Pinpoint the cell where the given text exists, returning its (x, y) midpoint coordinate. 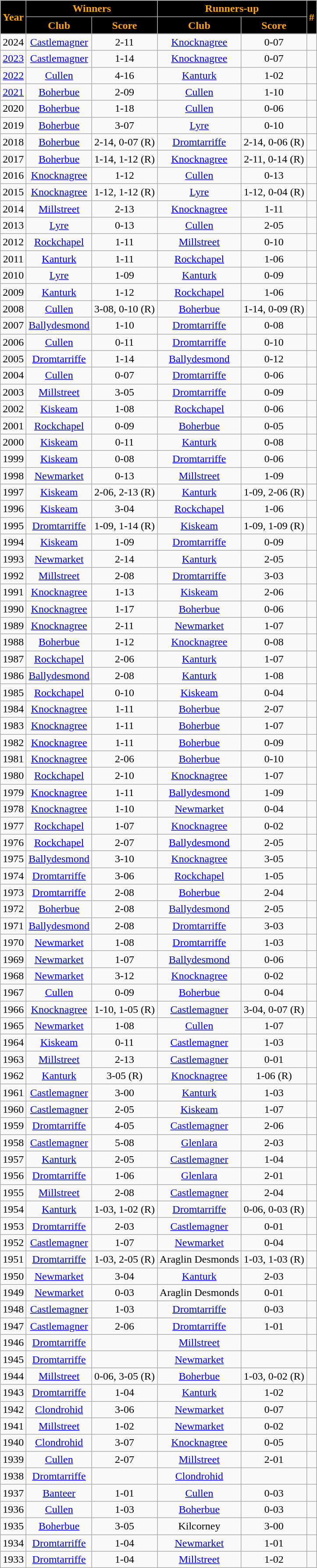
2001 (13, 425)
1956 (13, 1176)
1989 (13, 626)
Kilcorney (199, 1526)
1936 (13, 1509)
1972 (13, 909)
5-08 (125, 1143)
1960 (13, 1109)
1990 (13, 609)
3-04, 0-07 (R) (274, 1009)
1-09, 1-09 (R) (274, 526)
1980 (13, 776)
1945 (13, 1359)
2023 (13, 59)
1-03, 1-03 (R) (274, 1259)
1983 (13, 726)
2024 (13, 42)
1968 (13, 976)
1943 (13, 1393)
0-06, 0-03 (R) (274, 1209)
2010 (13, 276)
2009 (13, 292)
1973 (13, 892)
1937 (13, 1493)
2011 (13, 259)
1964 (13, 1043)
2017 (13, 159)
1940 (13, 1443)
Winners (92, 9)
0-06, 3-05 (R) (125, 1376)
1957 (13, 1159)
1978 (13, 809)
1962 (13, 1076)
2006 (13, 342)
1965 (13, 1026)
2013 (13, 226)
1985 (13, 692)
4-16 (125, 75)
1987 (13, 659)
2-06, 2-13 (R) (125, 492)
2-09 (125, 92)
1961 (13, 1093)
1935 (13, 1526)
2016 (13, 175)
1934 (13, 1543)
1969 (13, 959)
1959 (13, 1126)
1-10, 1-05 (R) (125, 1009)
1958 (13, 1143)
2004 (13, 375)
1-06 (R) (274, 1076)
2-14, 0-07 (R) (125, 142)
1953 (13, 1226)
1933 (13, 1560)
1939 (13, 1459)
3-08, 0-10 (R) (125, 309)
3-10 (125, 859)
2-11, 0-14 (R) (274, 159)
1-05 (274, 876)
2008 (13, 309)
1971 (13, 926)
2007 (13, 326)
1-03, 0-02 (R) (274, 1376)
1942 (13, 1409)
1951 (13, 1259)
2018 (13, 142)
1-03, 1-02 (R) (125, 1209)
1-03, 2-05 (R) (125, 1259)
1-09, 1-14 (R) (125, 526)
2019 (13, 125)
1979 (13, 793)
2-14 (125, 559)
2012 (13, 242)
1996 (13, 509)
1947 (13, 1326)
2021 (13, 92)
2003 (13, 392)
1949 (13, 1293)
1982 (13, 743)
0-12 (274, 359)
1944 (13, 1376)
1948 (13, 1310)
1-12, 0-04 (R) (274, 192)
1950 (13, 1276)
1997 (13, 492)
1993 (13, 559)
1941 (13, 1426)
4-05 (125, 1126)
1946 (13, 1343)
1-09, 2-06 (R) (274, 492)
Runners-up (232, 9)
2-10 (125, 776)
2000 (13, 442)
1995 (13, 526)
1976 (13, 842)
1977 (13, 826)
1992 (13, 576)
1955 (13, 1193)
1-17 (125, 609)
1963 (13, 1059)
1-14, 0-09 (R) (274, 309)
1999 (13, 459)
1984 (13, 709)
2020 (13, 109)
1-12, 1-12 (R) (125, 192)
1952 (13, 1242)
Banteer (59, 1493)
1986 (13, 676)
3-05 (R) (125, 1076)
1-14, 1-12 (R) (125, 159)
2015 (13, 192)
Year (13, 17)
1998 (13, 475)
1-18 (125, 109)
2002 (13, 409)
1988 (13, 642)
1-13 (125, 592)
2014 (13, 209)
3-12 (125, 976)
1974 (13, 876)
1938 (13, 1476)
# (311, 17)
2022 (13, 75)
2005 (13, 359)
1967 (13, 992)
1970 (13, 942)
1966 (13, 1009)
1954 (13, 1209)
1981 (13, 759)
1975 (13, 859)
2-14, 0-06 (R) (274, 142)
1991 (13, 592)
1994 (13, 542)
